Return the (X, Y) coordinate for the center point of the cell that contains the specified text.  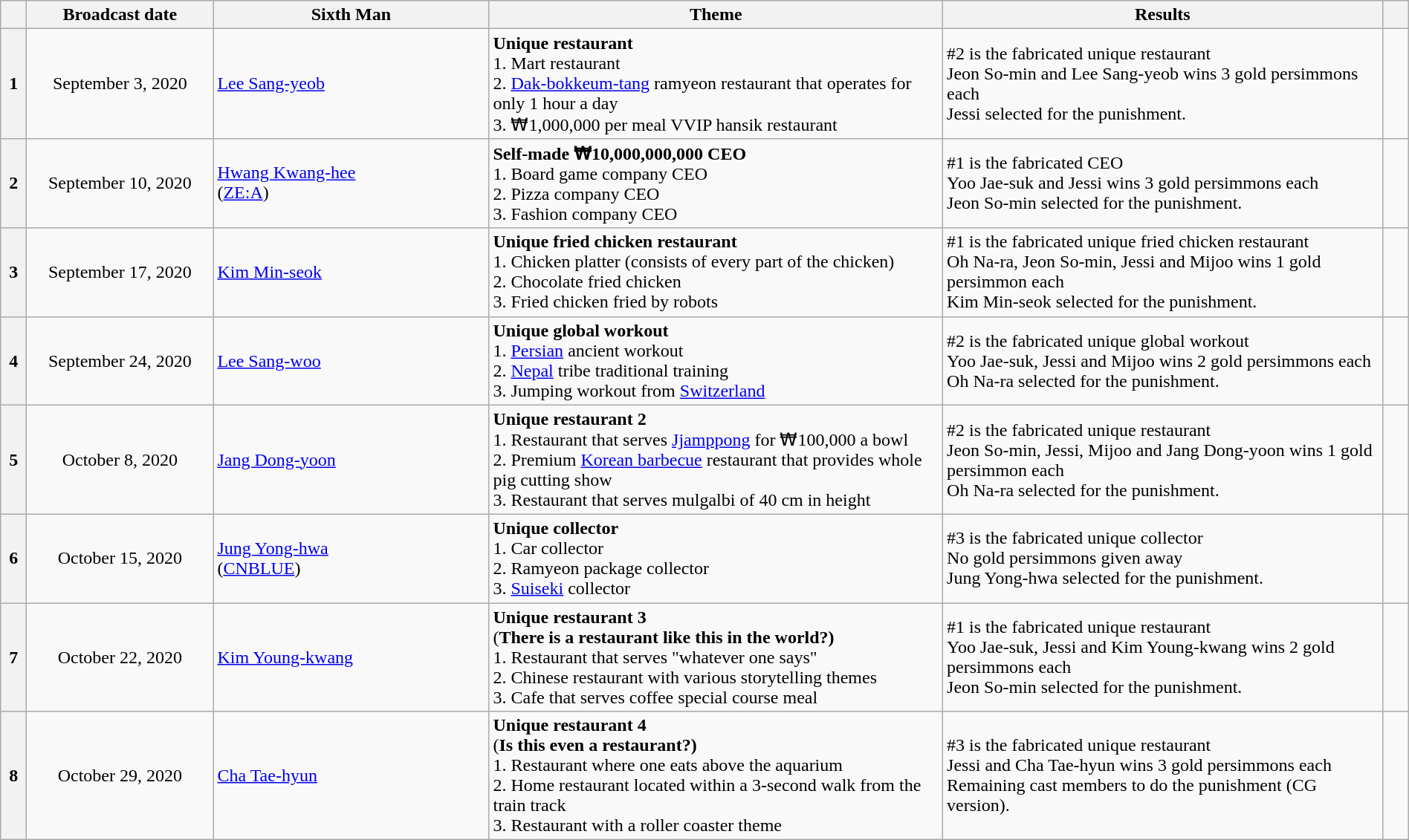
Kim Young-kwang (351, 657)
2 (13, 183)
Self-made ₩10,000,000,000 CEO1. Board game company CEO2. Pizza company CEO3. Fashion company CEO (716, 183)
#2 is the fabricated unique global workoutYoo Jae-suk, Jessi and Mijoo wins 2 gold persimmons eachOh Na-ra selected for the punishment. (1163, 361)
Jung Yong-hwa(CNBLUE) (351, 559)
October 8, 2020 (120, 460)
8 (13, 775)
September 24, 2020 (120, 361)
October 15, 2020 (120, 559)
Sixth Man (351, 15)
6 (13, 559)
#1 is the fabricated CEOYoo Jae-suk and Jessi wins 3 gold persimmons eachJeon So-min selected for the punishment. (1163, 183)
#2 is the fabricated unique restaurantJeon So-min and Lee Sang-yeob wins 3 gold persimmons eachJessi selected for the punishment. (1163, 84)
Lee Sang-woo (351, 361)
4 (13, 361)
7 (13, 657)
3 (13, 272)
September 17, 2020 (120, 272)
#2 is the fabricated unique restaurantJeon So-min, Jessi, Mijoo and Jang Dong-yoon wins 1 gold persimmon eachOh Na-ra selected for the punishment. (1163, 460)
Unique global workout1. Persian ancient workout2. Nepal tribe traditional training3. Jumping workout from Switzerland (716, 361)
1 (13, 84)
#1 is the fabricated unique restaurantYoo Jae-suk, Jessi and Kim Young-kwang wins 2 gold persimmons eachJeon So-min selected for the punishment. (1163, 657)
#3 is the fabricated unique collectorNo gold persimmons given awayJung Yong-hwa selected for the punishment. (1163, 559)
October 29, 2020 (120, 775)
Jang Dong-yoon (351, 460)
Unique fried chicken restaurant1. Chicken platter (consists of every part of the chicken)2. Chocolate fried chicken3. Fried chicken fried by robots (716, 272)
Cha Tae-hyun (351, 775)
Unique collector1. Car collector2. Ramyeon package collector3. Suiseki collector (716, 559)
Kim Min-seok (351, 272)
September 3, 2020 (120, 84)
September 10, 2020 (120, 183)
Theme (716, 15)
October 22, 2020 (120, 657)
#3 is the fabricated unique restaurantJessi and Cha Tae-hyun wins 3 gold persimmons eachRemaining cast members to do the punishment (CG version). (1163, 775)
Hwang Kwang-hee(ZE:A) (351, 183)
5 (13, 460)
Broadcast date (120, 15)
Results (1163, 15)
Lee Sang-yeob (351, 84)
